Pinpoint the cell where the given text exists, returning its (X, Y) midpoint coordinate. 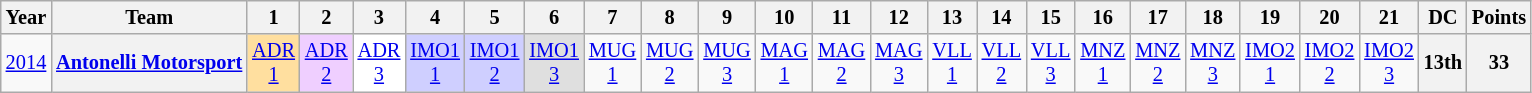
MUG1 (612, 63)
11 (842, 17)
IMO12 (495, 63)
Team (149, 17)
MAG3 (898, 63)
DC (1443, 17)
MAG2 (842, 63)
IMO13 (554, 63)
13th (1443, 63)
MNZ3 (1212, 63)
IMO11 (435, 63)
MAG1 (784, 63)
13 (952, 17)
MUG2 (670, 63)
ADR3 (380, 63)
33 (1499, 63)
1 (274, 17)
14 (1002, 17)
Points (1499, 17)
4 (435, 17)
19 (1270, 17)
2014 (26, 63)
VLL2 (1002, 63)
9 (726, 17)
7 (612, 17)
18 (1212, 17)
ADR1 (274, 63)
2 (326, 17)
IMO22 (1330, 63)
Antonelli Motorsport (149, 63)
8 (670, 17)
IMO21 (1270, 63)
12 (898, 17)
20 (1330, 17)
ADR2 (326, 63)
21 (1389, 17)
16 (1102, 17)
5 (495, 17)
6 (554, 17)
10 (784, 17)
MUG3 (726, 63)
3 (380, 17)
MNZ1 (1102, 63)
MNZ2 (1158, 63)
VLL3 (1050, 63)
IMO23 (1389, 63)
Year (26, 17)
VLL1 (952, 63)
17 (1158, 17)
15 (1050, 17)
